Provide the (X, Y) coordinate of the cell's center where the given text is located.  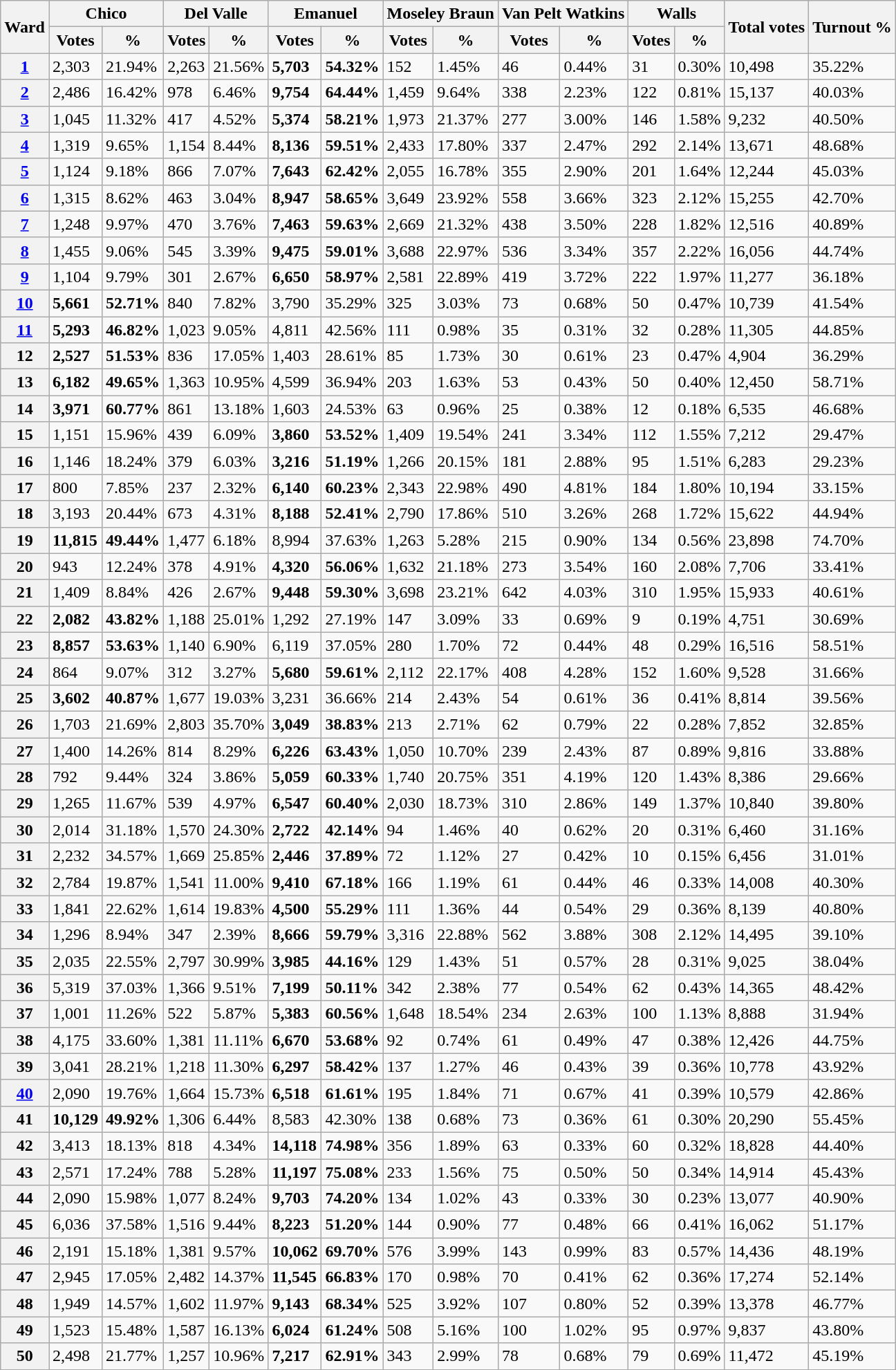
2,571 (75, 1172)
1.58% (700, 119)
342 (408, 988)
0.19% (700, 619)
37.58% (133, 1225)
195 (408, 1093)
53 (529, 382)
138 (408, 1119)
12,516 (767, 224)
463 (187, 198)
9,448 (295, 593)
0.67% (595, 1093)
324 (187, 777)
15.98% (133, 1198)
8,888 (767, 1014)
2,191 (75, 1251)
0.74% (466, 1040)
66 (651, 1225)
31.66% (852, 672)
4,175 (75, 1040)
53.63% (133, 645)
40.80% (852, 909)
87 (651, 750)
1,257 (187, 1356)
12.24% (133, 566)
0.97% (700, 1330)
379 (187, 461)
40.90% (852, 1198)
18.54% (466, 1014)
9,232 (767, 119)
13,671 (767, 145)
673 (187, 514)
3,971 (75, 409)
40.87% (133, 698)
9,816 (767, 750)
19.87% (133, 882)
10.96% (239, 1356)
184 (651, 488)
64.44% (353, 93)
7,199 (295, 988)
5.16% (466, 1330)
9,837 (767, 1330)
52.14% (852, 1277)
74.98% (353, 1145)
11,545 (295, 1277)
9.65% (133, 145)
8,666 (295, 935)
32.85% (852, 724)
213 (408, 724)
2.71% (466, 724)
6.44% (239, 1119)
22.55% (133, 961)
9,754 (295, 93)
2,014 (75, 830)
0.79% (595, 724)
52 (651, 1304)
1.80% (700, 488)
1,614 (187, 909)
31.16% (852, 830)
59.61% (353, 672)
51.17% (852, 1225)
43.82% (133, 619)
5,680 (295, 672)
6,297 (295, 1066)
4,904 (767, 356)
4.91% (239, 566)
3,860 (295, 435)
2.38% (466, 988)
31.01% (852, 856)
978 (187, 93)
2.32% (239, 488)
3,193 (75, 514)
14.57% (133, 1304)
1,001 (75, 1014)
63.43% (353, 750)
10.95% (239, 382)
23.21% (466, 593)
143 (529, 1251)
61.61% (353, 1093)
2.23% (595, 93)
576 (408, 1251)
3.00% (595, 119)
7.82% (239, 303)
42.86% (852, 1093)
10,579 (767, 1093)
4,751 (767, 619)
52.41% (353, 514)
21.56% (239, 66)
4.28% (595, 672)
0.29% (700, 645)
1.51% (700, 461)
45 (25, 1225)
17.86% (466, 514)
3,413 (75, 1145)
15,933 (767, 593)
33.60% (133, 1040)
48.42% (852, 988)
6.46% (239, 93)
800 (75, 488)
426 (187, 593)
53.52% (353, 435)
8,583 (295, 1119)
545 (187, 250)
18.13% (133, 1145)
323 (651, 198)
35.70% (239, 724)
62.91% (353, 1356)
0.34% (700, 1172)
5,059 (295, 777)
3,316 (408, 935)
43.80% (852, 1330)
25.01% (239, 619)
Turnout % (852, 27)
1,949 (75, 1304)
69.70% (353, 1251)
6,670 (295, 1040)
10,498 (767, 66)
46.68% (852, 409)
357 (651, 250)
15 (25, 435)
1,263 (408, 540)
525 (408, 1304)
67.18% (353, 882)
3.27% (239, 672)
58.21% (353, 119)
60.77% (133, 409)
2.47% (595, 145)
1,648 (408, 1014)
201 (651, 172)
9,528 (767, 672)
11,197 (295, 1172)
0.56% (700, 540)
2,446 (295, 856)
24.53% (353, 409)
9.07% (133, 672)
5,661 (75, 303)
2,303 (75, 66)
5 (25, 172)
55.45% (852, 1119)
36.94% (353, 382)
11.32% (133, 119)
419 (529, 277)
1.89% (466, 1145)
21.37% (466, 119)
59.51% (353, 145)
107 (529, 1304)
8.44% (239, 145)
1,124 (75, 172)
21.77% (133, 1356)
2,498 (75, 1356)
510 (529, 514)
33.88% (852, 750)
6,024 (295, 1330)
54 (529, 698)
38.04% (852, 961)
214 (408, 698)
1,841 (75, 909)
3,216 (295, 461)
522 (187, 1014)
9,143 (295, 1304)
60 (651, 1145)
28.61% (353, 356)
58.51% (852, 645)
11 (25, 330)
0.48% (595, 1225)
1,146 (75, 461)
58.97% (353, 277)
0.99% (595, 1251)
2,784 (75, 882)
3.86% (239, 777)
234 (529, 1014)
17.24% (133, 1172)
558 (529, 198)
9.05% (239, 330)
19.54% (466, 435)
1,292 (295, 619)
4.31% (239, 514)
122 (651, 93)
19.83% (239, 909)
11,305 (767, 330)
18.24% (133, 461)
1.36% (466, 909)
74.70% (852, 540)
6,456 (767, 856)
840 (187, 303)
2 (25, 93)
40.61% (852, 593)
1,677 (187, 698)
39.56% (852, 698)
6 (25, 198)
17.80% (466, 145)
18,828 (767, 1145)
9,025 (767, 961)
44.94% (852, 514)
2,055 (408, 172)
60.23% (353, 488)
18 (25, 514)
1.63% (466, 382)
1,740 (408, 777)
4,500 (295, 909)
1,050 (408, 750)
9.79% (133, 277)
6.09% (239, 435)
1,477 (187, 540)
0.40% (700, 382)
1 (25, 66)
3.50% (595, 224)
4.34% (239, 1145)
1,632 (408, 566)
8,994 (295, 540)
0.23% (700, 1198)
343 (408, 1356)
5,319 (75, 988)
22.17% (466, 672)
14,365 (767, 988)
2,433 (408, 145)
943 (75, 566)
1.56% (466, 1172)
42.56% (353, 330)
3,231 (295, 698)
3.88% (595, 935)
378 (187, 566)
Emanuel (326, 14)
22.89% (466, 277)
2.22% (700, 250)
7,852 (767, 724)
2,030 (408, 804)
1,587 (187, 1330)
92 (408, 1040)
9,475 (295, 250)
4,320 (295, 566)
1,306 (187, 1119)
44.75% (852, 1040)
1.64% (700, 172)
818 (187, 1145)
40.30% (852, 882)
3.09% (466, 619)
2.08% (700, 566)
9.64% (466, 93)
280 (408, 645)
44.40% (852, 1145)
55.29% (353, 909)
1.73% (466, 356)
42.70% (852, 198)
6,535 (767, 409)
417 (187, 119)
112 (651, 435)
75.08% (353, 1172)
0.50% (595, 1172)
6.03% (239, 461)
28.21% (133, 1066)
642 (529, 593)
49 (25, 1330)
23,898 (767, 540)
30.99% (239, 961)
35.29% (353, 303)
0.89% (700, 750)
56.06% (353, 566)
866 (187, 172)
2.63% (595, 1014)
37 (25, 1014)
8,223 (295, 1225)
2,797 (187, 961)
14,495 (767, 935)
45.19% (852, 1356)
1,265 (75, 804)
2.90% (595, 172)
160 (651, 566)
1,154 (187, 145)
11.26% (133, 1014)
237 (187, 488)
6,460 (767, 830)
9.06% (133, 250)
2.88% (595, 461)
4.81% (595, 488)
11,815 (75, 540)
60.40% (353, 804)
15,255 (767, 198)
40.03% (852, 93)
45.03% (852, 172)
3,985 (295, 961)
241 (529, 435)
1.45% (466, 66)
34 (25, 935)
23.92% (466, 198)
6.90% (239, 645)
3,698 (408, 593)
268 (651, 514)
439 (187, 435)
2,803 (187, 724)
30.69% (852, 619)
337 (529, 145)
4 (25, 145)
6,518 (295, 1093)
13.18% (239, 409)
10,194 (767, 488)
233 (408, 1172)
15.48% (133, 1330)
27.19% (353, 619)
438 (529, 224)
26 (25, 724)
146 (651, 119)
1,973 (408, 119)
2,945 (75, 1277)
536 (529, 250)
19.76% (133, 1093)
12,426 (767, 1040)
2.39% (239, 935)
14.26% (133, 750)
10,778 (767, 1066)
2,082 (75, 619)
15.73% (239, 1093)
2,112 (408, 672)
22.97% (466, 250)
137 (408, 1066)
8,386 (767, 777)
39.10% (852, 935)
21.69% (133, 724)
539 (187, 804)
3.92% (466, 1304)
0.18% (700, 409)
19.03% (239, 698)
12,244 (767, 172)
9.57% (239, 1251)
2,343 (408, 488)
8 (25, 250)
42 (25, 1145)
1,400 (75, 750)
Chico (106, 14)
59.63% (353, 224)
11,472 (767, 1356)
46.82% (133, 330)
292 (651, 145)
71 (529, 1093)
9.97% (133, 224)
2.14% (700, 145)
1,104 (75, 277)
0.62% (595, 830)
1,541 (187, 882)
3.39% (239, 250)
33.15% (852, 488)
1.37% (700, 804)
3.76% (239, 224)
3.04% (239, 198)
1.97% (700, 277)
20,290 (767, 1119)
36.29% (852, 356)
8.94% (133, 935)
3.66% (595, 198)
149 (651, 804)
1,363 (187, 382)
18.73% (466, 804)
5.87% (239, 1014)
54.32% (353, 66)
166 (408, 882)
6,226 (295, 750)
3.26% (595, 514)
277 (529, 119)
11.67% (133, 804)
181 (529, 461)
10,739 (767, 303)
20.15% (466, 461)
21.32% (466, 224)
78 (529, 1356)
3,049 (295, 724)
861 (187, 409)
1.13% (700, 1014)
792 (75, 777)
1.72% (700, 514)
7,217 (295, 1356)
16.78% (466, 172)
1,248 (75, 224)
48.68% (852, 145)
19 (25, 540)
7,212 (767, 435)
36.66% (353, 698)
1,266 (408, 461)
10,062 (295, 1251)
59.79% (353, 935)
1.95% (700, 593)
1,570 (187, 830)
Del Valle (216, 14)
41.54% (852, 303)
11.00% (239, 882)
49.44% (133, 540)
0.32% (700, 1145)
83 (651, 1251)
Moseley Braun (440, 14)
22.88% (466, 935)
15.96% (133, 435)
13,378 (767, 1304)
24 (25, 672)
74.20% (353, 1198)
38 (25, 1040)
12,450 (767, 382)
9.51% (239, 988)
1,459 (408, 93)
Total votes (767, 27)
4.03% (595, 593)
35.22% (852, 66)
7 (25, 224)
6,140 (295, 488)
2.99% (466, 1356)
8,814 (767, 698)
21.94% (133, 66)
21.18% (466, 566)
301 (187, 277)
62.42% (353, 172)
58.42% (353, 1066)
5,374 (295, 119)
408 (529, 672)
8.29% (239, 750)
3,688 (408, 250)
50.11% (353, 988)
16,062 (767, 1225)
58.65% (353, 198)
29.23% (852, 461)
308 (651, 935)
51.19% (353, 461)
61.24% (353, 1330)
1,403 (295, 356)
49.65% (133, 382)
17,274 (767, 1277)
Van Pelt Watkins (563, 14)
0.81% (700, 93)
20.75% (466, 777)
239 (529, 750)
3.99% (466, 1251)
470 (187, 224)
0.49% (595, 1040)
144 (408, 1225)
43.92% (852, 1066)
44.74% (852, 250)
0.15% (700, 856)
3,602 (75, 698)
37.89% (353, 856)
29.47% (852, 435)
8.84% (133, 593)
9.18% (133, 172)
13,077 (767, 1198)
1,455 (75, 250)
351 (529, 777)
1.82% (700, 224)
4,811 (295, 330)
58.71% (852, 382)
1,669 (187, 856)
2,035 (75, 961)
1.84% (466, 1093)
508 (408, 1330)
1,151 (75, 435)
75 (529, 1172)
48.19% (852, 1251)
814 (187, 750)
33.41% (852, 566)
60.33% (353, 777)
16,516 (767, 645)
1,516 (187, 1225)
1.55% (700, 435)
9,410 (295, 882)
94 (408, 830)
31.18% (133, 830)
338 (529, 93)
68.34% (353, 1304)
38.83% (353, 724)
6.18% (239, 540)
1,523 (75, 1330)
36.18% (852, 277)
39.80% (852, 804)
37.63% (353, 540)
312 (187, 672)
788 (187, 1172)
4.19% (595, 777)
5,293 (75, 330)
11.30% (239, 1066)
1,602 (187, 1304)
8,188 (295, 514)
562 (529, 935)
17 (25, 488)
1,603 (295, 409)
1,703 (75, 724)
52.71% (133, 303)
10,840 (767, 804)
7,706 (767, 566)
8,857 (75, 645)
16 (25, 461)
1,218 (187, 1066)
3 (25, 119)
6,119 (295, 645)
1,366 (187, 988)
129 (408, 961)
7,643 (295, 172)
53.68% (353, 1040)
1,077 (187, 1198)
1,296 (75, 935)
5,383 (295, 1014)
355 (529, 172)
85 (408, 356)
4,599 (295, 382)
10,129 (75, 1119)
4.52% (239, 119)
51.53% (133, 356)
51 (529, 961)
1.46% (466, 830)
3,649 (408, 198)
45.43% (852, 1172)
44.16% (353, 961)
6,182 (75, 382)
0.96% (466, 409)
6,036 (75, 1225)
14,914 (767, 1172)
42.30% (353, 1119)
864 (75, 672)
3.54% (595, 566)
8,139 (767, 909)
42.14% (353, 830)
2,527 (75, 356)
31.94% (852, 1014)
2,482 (187, 1277)
24.30% (239, 830)
15,137 (767, 93)
2,232 (75, 856)
8,136 (295, 145)
203 (408, 382)
25.85% (239, 856)
228 (651, 224)
37.05% (353, 645)
3,790 (295, 303)
8.24% (239, 1198)
2,581 (408, 277)
16.42% (133, 93)
22.98% (466, 488)
5,703 (295, 66)
6,650 (295, 277)
215 (529, 540)
22.62% (133, 909)
0.42% (595, 856)
59.01% (353, 250)
2,263 (187, 66)
2,722 (295, 830)
8.62% (133, 198)
1,140 (187, 645)
3.72% (595, 277)
9,703 (295, 1198)
20.44% (133, 514)
147 (408, 619)
14.37% (239, 1277)
1,023 (187, 330)
14,008 (767, 882)
10.70% (466, 750)
325 (408, 303)
51.20% (353, 1225)
222 (651, 277)
15,622 (767, 514)
2.86% (595, 804)
79 (651, 1356)
46.77% (852, 1304)
1.70% (466, 645)
1,319 (75, 145)
3.03% (466, 303)
14,118 (295, 1145)
170 (408, 1277)
34.57% (133, 856)
7.07% (239, 172)
49.92% (133, 1119)
1,315 (75, 198)
59.30% (353, 593)
7.85% (133, 488)
14,436 (767, 1251)
16,056 (767, 250)
11,277 (767, 277)
14 (25, 409)
2,669 (408, 224)
Ward (25, 27)
356 (408, 1145)
8,947 (295, 198)
6,547 (295, 804)
273 (529, 566)
120 (651, 777)
1.60% (700, 672)
11.11% (239, 1040)
347 (187, 935)
2,486 (75, 93)
1,188 (187, 619)
6,283 (767, 461)
11.97% (239, 1304)
16.13% (239, 1330)
1,045 (75, 119)
60.56% (353, 1014)
836 (187, 356)
1.19% (466, 882)
15.18% (133, 1251)
3,041 (75, 1066)
44.85% (852, 330)
7,463 (295, 224)
1.12% (466, 856)
21 (25, 593)
4.97% (239, 804)
70 (529, 1277)
29.66% (852, 777)
37.03% (133, 988)
490 (529, 488)
40.89% (852, 224)
40.50% (852, 119)
0.80% (595, 1304)
2,790 (408, 514)
1,664 (187, 1093)
66.83% (353, 1277)
1.27% (466, 1066)
Walls (676, 14)
13 (25, 382)
